Detect which cell encompasses the target text, then output its [x, y] center coordinate. 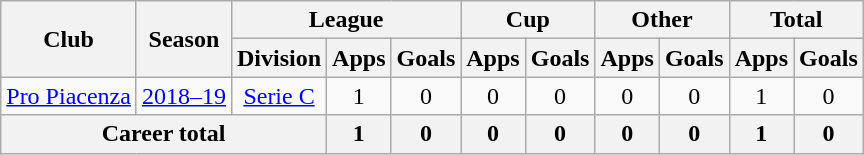
Pro Piacenza [69, 96]
Career total [164, 134]
Season [184, 39]
2018–19 [184, 96]
Other [662, 20]
Serie C [278, 96]
Club [69, 39]
Division [278, 58]
League [346, 20]
Cup [528, 20]
Total [796, 20]
